Scan for the cell matching the given text and deliver its (x, y) coordinate at center. 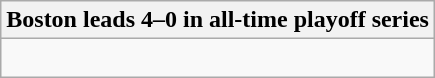
Boston leads 4–0 in all-time playoff series (218, 20)
